From the cell containing the given text, extract its center point as [X, Y] coordinate. 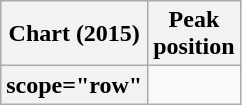
Peakposition [194, 34]
scope="row" [74, 85]
Chart (2015) [74, 34]
